Scan for the cell matching the given text and deliver its [x, y] coordinate at center. 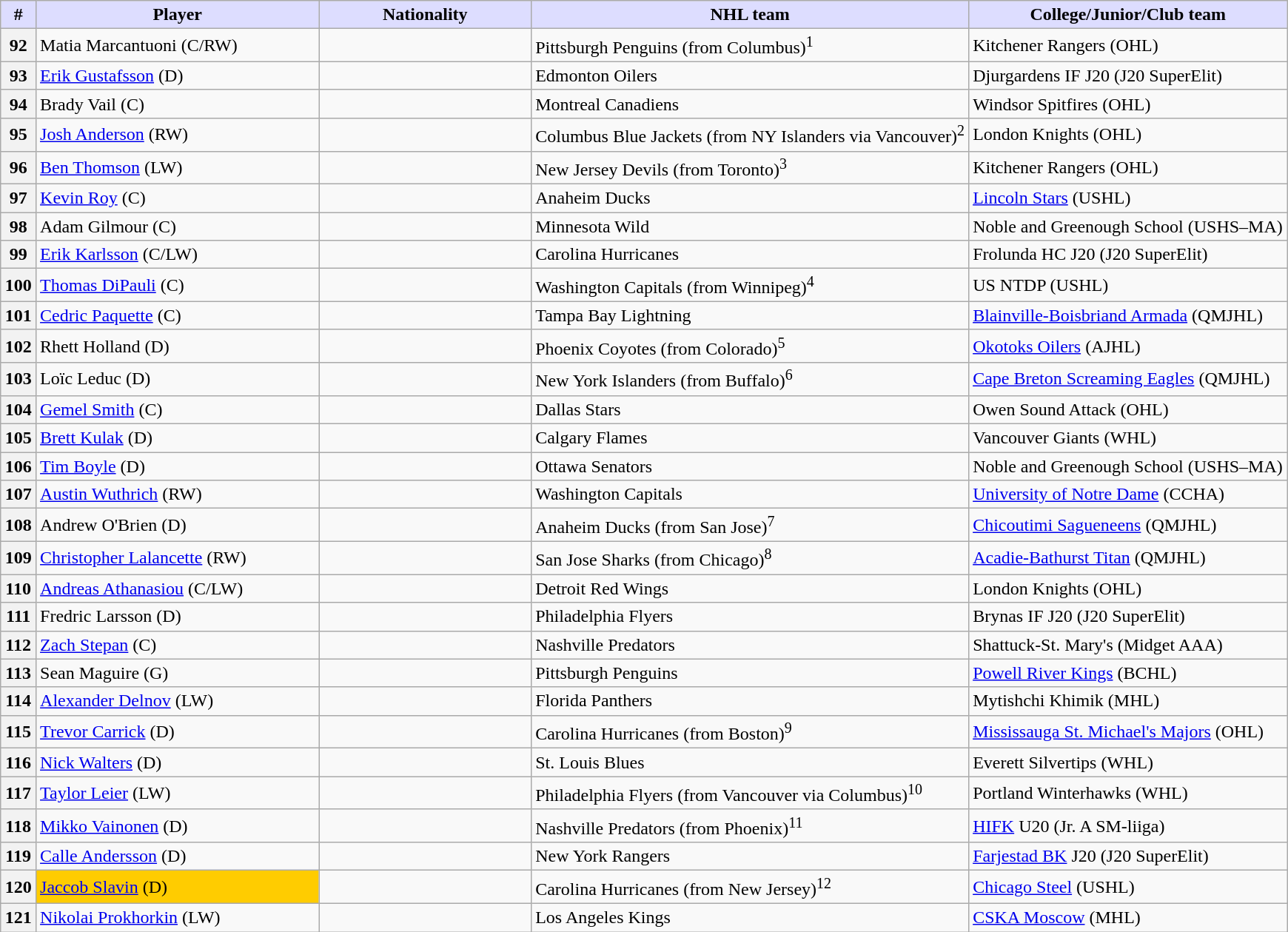
Nashville Predators (from Phoenix)11 [751, 826]
Washington Capitals [751, 495]
Montreal Canadiens [751, 104]
Florida Panthers [751, 701]
Brett Kulak (D) [178, 438]
Columbus Blue Jackets (from NY Islanders via Vancouver)2 [751, 135]
Rhett Holland (D) [178, 346]
Christopher Lalancette (RW) [178, 558]
Washington Capitals (from Winnipeg)4 [751, 286]
114 [19, 701]
Mississauga St. Michael's Majors (OHL) [1128, 731]
Chicoutimi Sagueneens (QMJHL) [1128, 526]
Taylor Leier (LW) [178, 794]
Philadelphia Flyers (from Vancouver via Columbus)10 [751, 794]
Nashville Predators [751, 645]
Erik Karlsson (C/LW) [178, 255]
Carolina Hurricanes (from New Jersey)12 [751, 887]
Zach Stepan (C) [178, 645]
Detroit Red Wings [751, 589]
Carolina Hurricanes (from Boston)9 [751, 731]
Calle Andersson (D) [178, 856]
Gemel Smith (C) [178, 410]
Thomas DiPauli (C) [178, 286]
119 [19, 856]
Chicago Steel (USHL) [1128, 887]
Player [178, 15]
HIFK U20 (Jr. A SM-liiga) [1128, 826]
Trevor Carrick (D) [178, 731]
Blainville-Boisbriand Armada (QMJHL) [1128, 315]
Edmonton Oilers [751, 76]
Okotoks Oilers (AJHL) [1128, 346]
Philadelphia Flyers [751, 617]
Adam Gilmour (C) [178, 227]
97 [19, 198]
Anaheim Ducks (from San Jose)7 [751, 526]
Windsor Spitfires (OHL) [1128, 104]
Fredric Larsson (D) [178, 617]
94 [19, 104]
Nikolai Prokhorkin (LW) [178, 918]
106 [19, 466]
New Jersey Devils (from Toronto)3 [751, 167]
# [19, 15]
117 [19, 794]
Brady Vail (C) [178, 104]
Dallas Stars [751, 410]
Lincoln Stars (USHL) [1128, 198]
95 [19, 135]
Tim Boyle (D) [178, 466]
College/Junior/Club team [1128, 15]
101 [19, 315]
Jaccob Slavin (D) [178, 887]
102 [19, 346]
New York Islanders (from Buffalo)6 [751, 379]
92 [19, 46]
Farjestad BK J20 (J20 SuperElit) [1128, 856]
Powell River Kings (BCHL) [1128, 673]
Pittsburgh Penguins [751, 673]
Calgary Flames [751, 438]
Los Angeles Kings [751, 918]
109 [19, 558]
99 [19, 255]
US NTDP (USHL) [1128, 286]
Andreas Athanasiou (C/LW) [178, 589]
112 [19, 645]
93 [19, 76]
105 [19, 438]
111 [19, 617]
Andrew O'Brien (D) [178, 526]
Owen Sound Attack (OHL) [1128, 410]
96 [19, 167]
116 [19, 762]
Pittsburgh Penguins (from Columbus)1 [751, 46]
104 [19, 410]
Loïc Leduc (D) [178, 379]
Cedric Paquette (C) [178, 315]
120 [19, 887]
New York Rangers [751, 856]
Josh Anderson (RW) [178, 135]
98 [19, 227]
Matia Marcantuoni (C/RW) [178, 46]
Ottawa Senators [751, 466]
CSKA Moscow (MHL) [1128, 918]
121 [19, 918]
Everett Silvertips (WHL) [1128, 762]
Kevin Roy (C) [178, 198]
Acadie-Bathurst Titan (QMJHL) [1128, 558]
Erik Gustafsson (D) [178, 76]
Mytishchi Khimik (MHL) [1128, 701]
Phoenix Coyotes (from Colorado)5 [751, 346]
110 [19, 589]
118 [19, 826]
Carolina Hurricanes [751, 255]
Shattuck-St. Mary's (Midget AAA) [1128, 645]
Alexander Delnov (LW) [178, 701]
Austin Wuthrich (RW) [178, 495]
Nick Walters (D) [178, 762]
University of Notre Dame (CCHA) [1128, 495]
Tampa Bay Lightning [751, 315]
Cape Breton Screaming Eagles (QMJHL) [1128, 379]
108 [19, 526]
Vancouver Giants (WHL) [1128, 438]
100 [19, 286]
Anaheim Ducks [751, 198]
103 [19, 379]
NHL team [751, 15]
Frolunda HC J20 (J20 SuperElit) [1128, 255]
113 [19, 673]
Nationality [425, 15]
115 [19, 731]
Brynas IF J20 (J20 SuperElit) [1128, 617]
Djurgardens IF J20 (J20 SuperElit) [1128, 76]
Mikko Vainonen (D) [178, 826]
San Jose Sharks (from Chicago)8 [751, 558]
Ben Thomson (LW) [178, 167]
St. Louis Blues [751, 762]
Minnesota Wild [751, 227]
107 [19, 495]
Sean Maguire (G) [178, 673]
Portland Winterhawks (WHL) [1128, 794]
